Output the (x, y) coordinate of the center of the cell containing the given text.  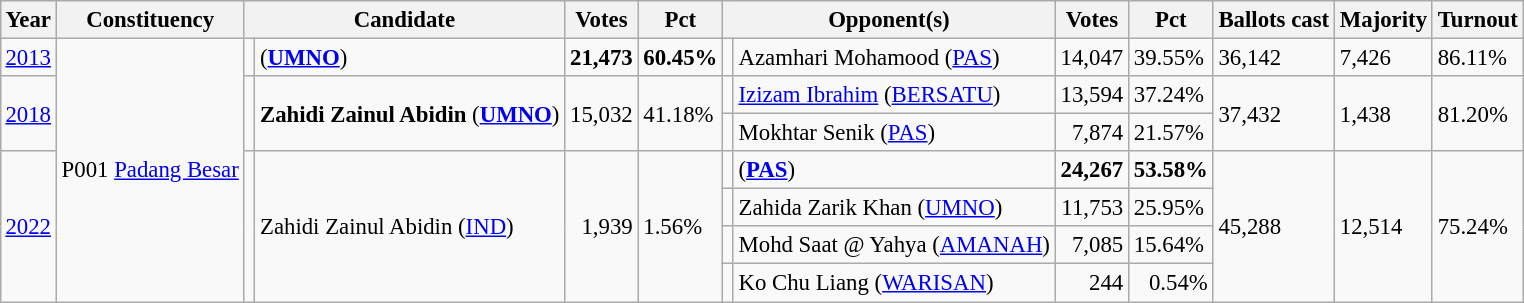
Candidate (404, 20)
60.45% (680, 57)
11,753 (1092, 208)
1.56% (680, 226)
Izizam Ibrahim (BERSATU) (894, 95)
244 (1092, 283)
7,874 (1092, 133)
7,085 (1092, 245)
Mohd Saat @ Yahya (AMANAH) (894, 245)
Zahidi Zainul Abidin (IND) (410, 226)
Ballots cast (1274, 20)
21,473 (602, 57)
14,047 (1092, 57)
37.24% (1170, 95)
13,594 (1092, 95)
53.58% (1170, 170)
45,288 (1274, 226)
1,939 (602, 226)
36,142 (1274, 57)
2018 (28, 114)
Year (28, 20)
(UMNO) (410, 57)
37,432 (1274, 114)
1,438 (1383, 114)
Constituency (150, 20)
15.64% (1170, 245)
0.54% (1170, 283)
Opponent(s) (890, 20)
39.55% (1170, 57)
Ko Chu Liang (WARISAN) (894, 283)
2022 (28, 226)
Mokhtar Senik (PAS) (894, 133)
Zahida Zarik Khan (UMNO) (894, 208)
75.24% (1478, 226)
86.11% (1478, 57)
21.57% (1170, 133)
Majority (1383, 20)
24,267 (1092, 170)
P001 Padang Besar (150, 170)
(PAS) (894, 170)
15,032 (602, 114)
41.18% (680, 114)
Turnout (1478, 20)
25.95% (1170, 208)
Azamhari Mohamood (PAS) (894, 57)
81.20% (1478, 114)
2013 (28, 57)
7,426 (1383, 57)
Zahidi Zainul Abidin (UMNO) (410, 114)
12,514 (1383, 226)
